Detect which cell encompasses the target text, then output its (X, Y) center coordinate. 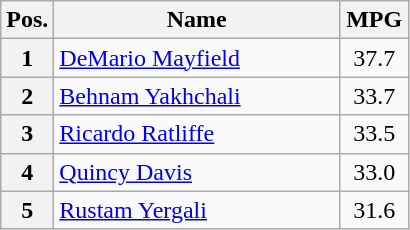
MPG (374, 20)
Behnam Yakhchali (197, 96)
Name (197, 20)
33.0 (374, 172)
1 (28, 58)
Pos. (28, 20)
3 (28, 134)
33.5 (374, 134)
Ricardo Ratliffe (197, 134)
DeMario Mayfield (197, 58)
Rustam Yergali (197, 210)
2 (28, 96)
31.6 (374, 210)
5 (28, 210)
37.7 (374, 58)
Quincy Davis (197, 172)
4 (28, 172)
33.7 (374, 96)
